Capture the cell that displays the provided text and extract its (x, y) central coordinate. 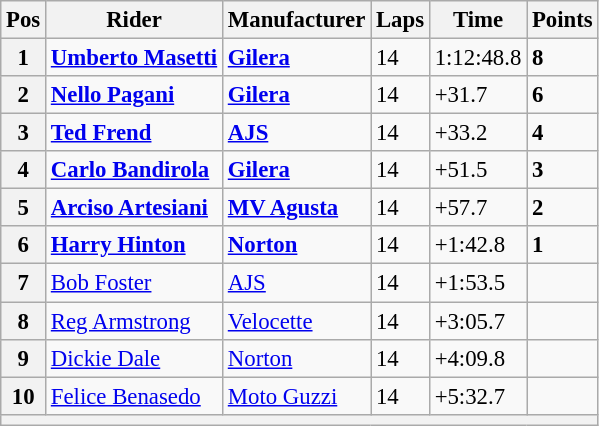
10 (24, 396)
+31.7 (478, 95)
Laps (400, 20)
Felice Benasedo (134, 396)
Bob Foster (134, 283)
Reg Armstrong (134, 321)
Points (562, 20)
MV Agusta (296, 208)
9 (24, 358)
+1:53.5 (478, 283)
Manufacturer (296, 20)
Pos (24, 20)
Umberto Masetti (134, 58)
+33.2 (478, 133)
Ted Frend (134, 133)
+5:32.7 (478, 396)
Moto Guzzi (296, 396)
1:12:48.8 (478, 58)
+57.7 (478, 208)
5 (24, 208)
+3:05.7 (478, 321)
Nello Pagani (134, 95)
Time (478, 20)
+51.5 (478, 170)
7 (24, 283)
Dickie Dale (134, 358)
Arciso Artesiani (134, 208)
Harry Hinton (134, 245)
+1:42.8 (478, 245)
Carlo Bandirola (134, 170)
Rider (134, 20)
+4:09.8 (478, 358)
Velocette (296, 321)
